From the cell containing the given text, extract its center point as [X, Y] coordinate. 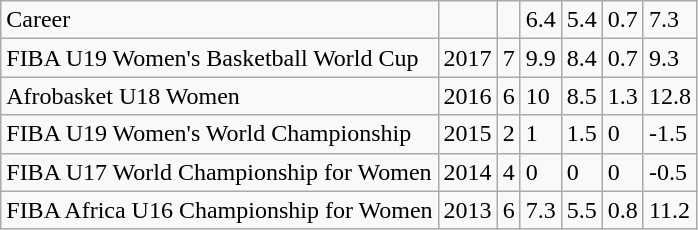
2015 [468, 134]
10 [540, 96]
2014 [468, 172]
FIBA U19 Women's World Championship [220, 134]
0.8 [622, 210]
1.5 [582, 134]
FIBA Africa U16 Championship for Women [220, 210]
12.8 [670, 96]
11.2 [670, 210]
FIBA U17 World Championship for Women [220, 172]
-1.5 [670, 134]
2016 [468, 96]
7 [508, 58]
8.4 [582, 58]
1.3 [622, 96]
-0.5 [670, 172]
5.4 [582, 20]
2013 [468, 210]
9.3 [670, 58]
FIBA U19 Women's Basketball World Cup [220, 58]
6.4 [540, 20]
5.5 [582, 210]
2017 [468, 58]
2 [508, 134]
1 [540, 134]
9.9 [540, 58]
Afrobasket U18 Women [220, 96]
4 [508, 172]
Career [220, 20]
8.5 [582, 96]
